Capture the cell that displays the provided text and extract its [X, Y] central coordinate. 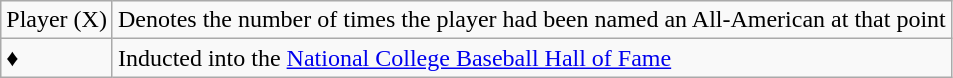
♦ [57, 58]
Inducted into the National College Baseball Hall of Fame [532, 58]
Denotes the number of times the player had been named an All-American at that point [532, 20]
Player (X) [57, 20]
